Pinpoint the cell where the given text exists, returning its (x, y) midpoint coordinate. 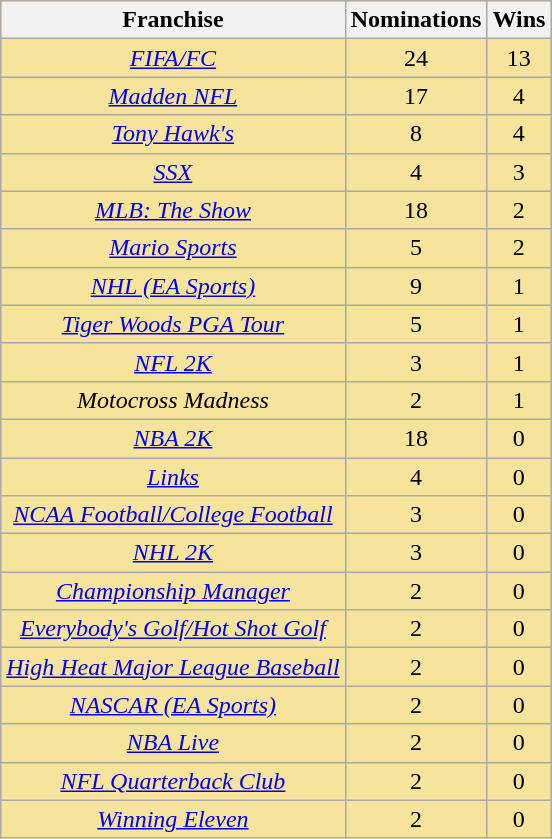
NHL (EA Sports) (173, 286)
High Heat Major League Baseball (173, 667)
NBA 2K (173, 438)
24 (416, 58)
Motocross Madness (173, 400)
NHL 2K (173, 553)
SSX (173, 172)
NFL Quarterback Club (173, 781)
Madden NFL (173, 96)
Franchise (173, 20)
NCAA Football/College Football (173, 515)
Wins (519, 20)
MLB: The Show (173, 210)
Championship Manager (173, 591)
Mario Sports (173, 248)
13 (519, 58)
Nominations (416, 20)
NFL 2K (173, 362)
Tiger Woods PGA Tour (173, 324)
Links (173, 477)
NBA Live (173, 743)
Everybody's Golf/Hot Shot Golf (173, 629)
FIFA/FC (173, 58)
NASCAR (EA Sports) (173, 705)
9 (416, 286)
17 (416, 96)
Winning Eleven (173, 819)
8 (416, 134)
Tony Hawk's (173, 134)
